Output the [x, y] coordinate of the center of the cell containing the given text.  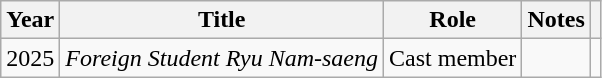
Year [30, 20]
Title [222, 20]
Cast member [453, 58]
2025 [30, 58]
Notes [556, 20]
Role [453, 20]
Foreign Student Ryu Nam-saeng [222, 58]
